Detect which cell encompasses the target text, then output its (X, Y) center coordinate. 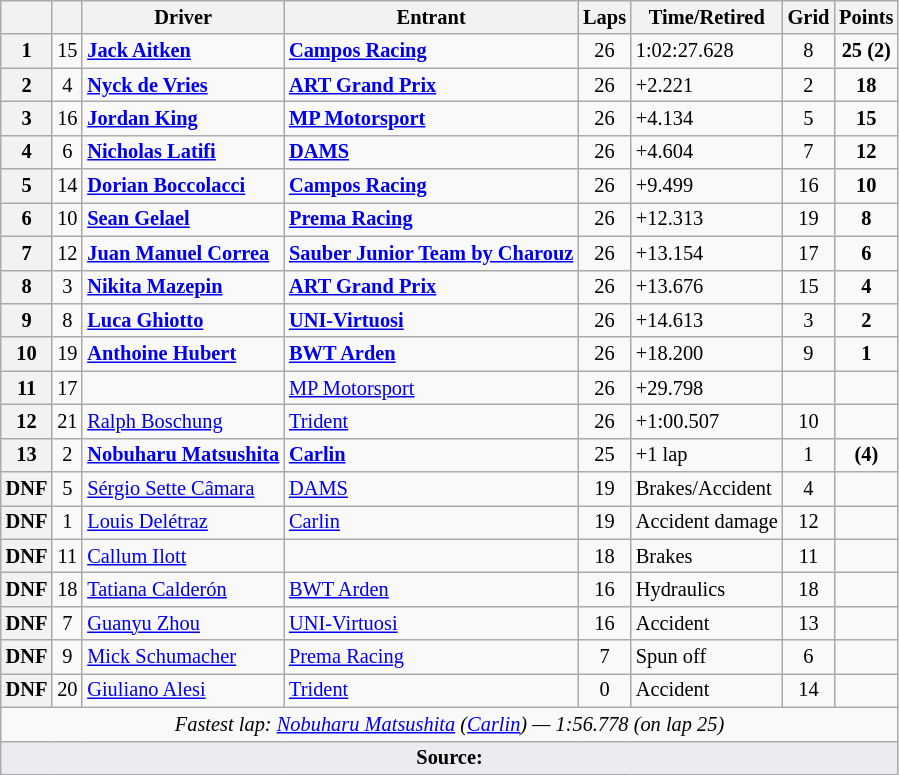
+1:00.507 (707, 421)
+1 lap (707, 455)
0 (604, 690)
Juan Manuel Correa (183, 253)
20 (67, 690)
Jack Aitken (183, 51)
Sean Gelael (183, 219)
Spun off (707, 657)
Points (866, 17)
Nikita Mazepin (183, 287)
Guanyu Zhou (183, 623)
Nicholas Latifi (183, 152)
+29.798 (707, 388)
21 (67, 421)
Nyck de Vries (183, 85)
+13.676 (707, 287)
Dorian Boccolacci (183, 186)
Brakes/Accident (707, 489)
Entrant (431, 17)
Giuliano Alesi (183, 690)
Hydraulics (707, 589)
Driver (183, 17)
1:02:27.628 (707, 51)
Louis Delétraz (183, 522)
Anthoine Hubert (183, 354)
Laps (604, 17)
Time/Retired (707, 17)
Source: (450, 758)
Ralph Boschung (183, 421)
25 (604, 455)
Luca Ghiotto (183, 320)
+4.134 (707, 118)
Mick Schumacher (183, 657)
Brakes (707, 556)
Sérgio Sette Câmara (183, 489)
+2.221 (707, 85)
(4) (866, 455)
Callum Ilott (183, 556)
+12.313 (707, 219)
+14.613 (707, 320)
Fastest lap: Nobuharu Matsushita (Carlin) — 1:56.778 (on lap 25) (450, 724)
Sauber Junior Team by Charouz (431, 253)
+9.499 (707, 186)
Jordan King (183, 118)
Tatiana Calderón (183, 589)
Grid (809, 17)
+18.200 (707, 354)
+4.604 (707, 152)
+13.154 (707, 253)
Nobuharu Matsushita (183, 455)
Accident damage (707, 522)
25 (2) (866, 51)
